Determine the [x, y] coordinate at the center of the cell enclosing the given text.  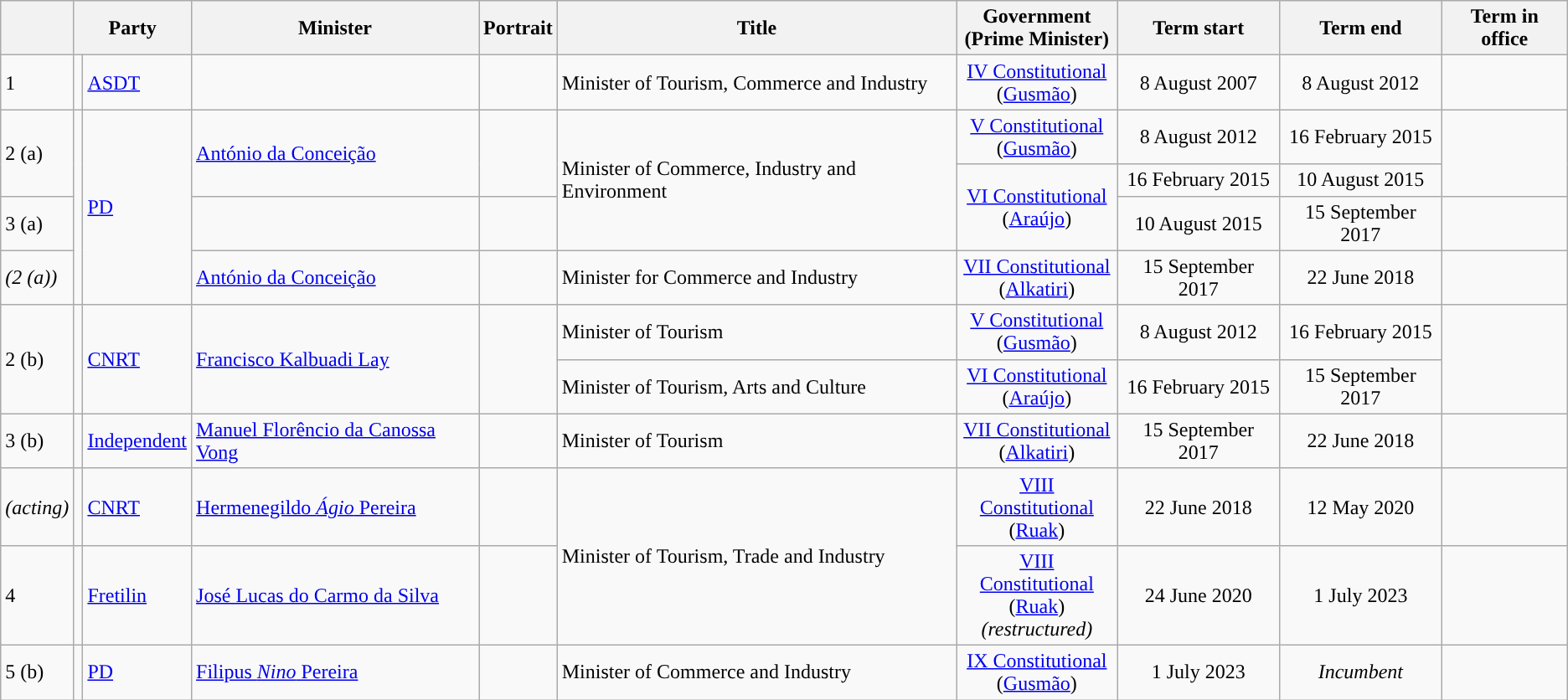
Portrait [518, 28]
3 (a) [37, 223]
VIII Constitutional(Ruak)(restructured) [1037, 594]
Minister of Tourism, Commerce and Industry [757, 82]
4 [37, 594]
Independent [137, 440]
(2 (a)) [37, 278]
Fretilin [137, 594]
Francisco Kalbuadi Lay [335, 359]
Term end [1361, 28]
8 August 2007 [1199, 82]
Minister of Tourism, Trade and Industry [757, 556]
José Lucas do Carmo da Silva [335, 594]
ASDT [137, 82]
Party [132, 28]
IV Constitutional(Gusmão) [1037, 82]
(acting) [37, 507]
Minister of Commerce and Industry [757, 672]
Government(Prime Minister) [1037, 28]
2 (b) [37, 359]
Minister for Commerce and Industry [757, 278]
Title [757, 28]
5 (b) [37, 672]
3 (b) [37, 440]
12 May 2020 [1361, 507]
Minister of Commerce, Industry and Environment [757, 180]
2 (a) [37, 152]
Term start [1199, 28]
Manuel Florêncio da Canossa Vong [335, 440]
Incumbent [1361, 672]
24 June 2020 [1199, 594]
Hermenegildo Ágio Pereira [335, 507]
Term in office [1504, 28]
VIII Constitutional(Ruak) [1037, 507]
Minister [335, 28]
Minister of Tourism, Arts and Culture [757, 387]
Filipus Nino Pereira [335, 672]
IX Constitutional(Gusmão) [1037, 672]
1 [37, 82]
